Detect which cell encompasses the target text, then output its (x, y) center coordinate. 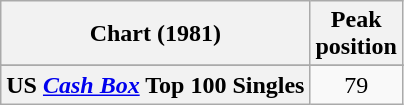
Peakposition (356, 34)
US Cash Box Top 100 Singles (156, 85)
79 (356, 85)
Chart (1981) (156, 34)
